Extract the [X, Y] coordinate from the center of the cell holding the provided text.  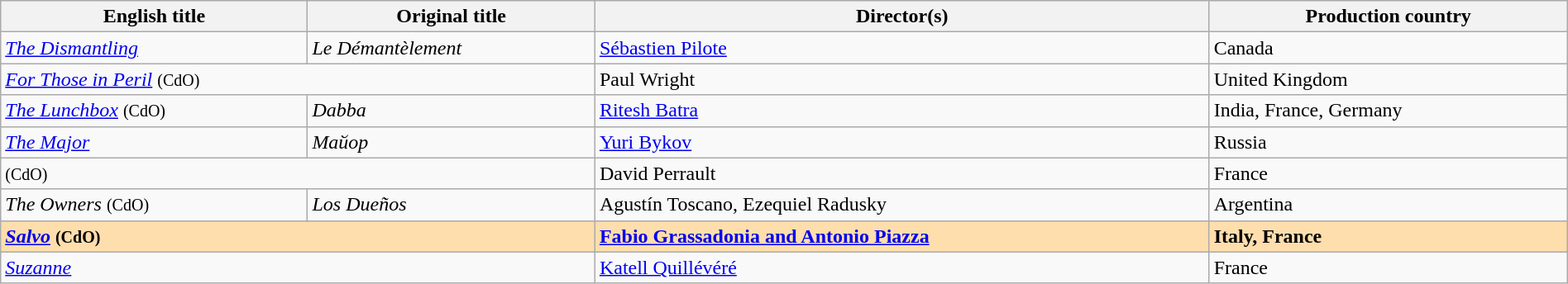
English title [154, 17]
Sébastien Pilote [901, 48]
The Lunchbox (CdO) [154, 111]
Le Démantèlement [452, 48]
Director(s) [901, 17]
Paul Wright [901, 79]
The Dismantling [154, 48]
Майор [452, 142]
Salvo (CdO) [298, 236]
David Perrault [901, 173]
Suzanne [298, 267]
Katell Quillévéré [901, 267]
Production country [1388, 17]
Yuri Bykov [901, 142]
India, France, Germany [1388, 111]
Italy, France [1388, 236]
Los Dueños [452, 205]
(CdO) [298, 173]
Canada [1388, 48]
The Major [154, 142]
Original title [452, 17]
Agustín Toscano, Ezequiel Radusky [901, 205]
Dabba [452, 111]
For Those in Peril (CdO) [298, 79]
Ritesh Batra [901, 111]
The Owners (CdO) [154, 205]
United Kingdom [1388, 79]
Argentina [1388, 205]
Fabio Grassadonia and Antonio Piazza [901, 236]
Russia [1388, 142]
